Pinpoint the cell where the given text exists, returning its [X, Y] midpoint coordinate. 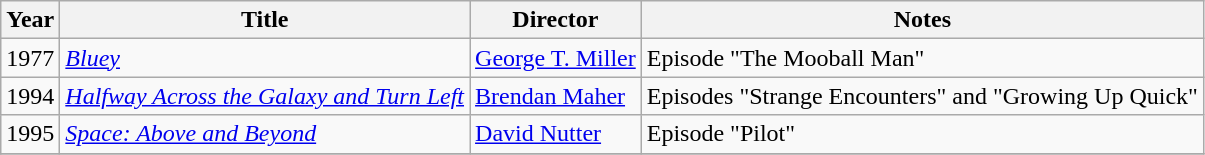
Notes [922, 20]
David Nutter [556, 134]
George T. Miller [556, 58]
Bluey [265, 58]
Space: Above and Beyond [265, 134]
1994 [30, 96]
Episode "Pilot" [922, 134]
Year [30, 20]
Episodes "Strange Encounters" and "Growing Up Quick" [922, 96]
Episode "The Mooball Man" [922, 58]
Title [265, 20]
1995 [30, 134]
Brendan Maher [556, 96]
Halfway Across the Galaxy and Turn Left [265, 96]
Director [556, 20]
1977 [30, 58]
